Scan for the cell matching the given text and deliver its (X, Y) coordinate at center. 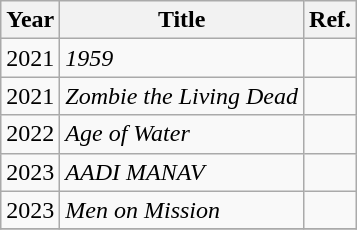
Year (30, 20)
Title (182, 20)
Age of Water (182, 134)
Men on Mission (182, 210)
Ref. (330, 20)
1959 (182, 58)
Zombie the Living Dead (182, 96)
2022 (30, 134)
AADI MANAV (182, 172)
